Output the [x, y] coordinate of the center of the cell containing the given text.  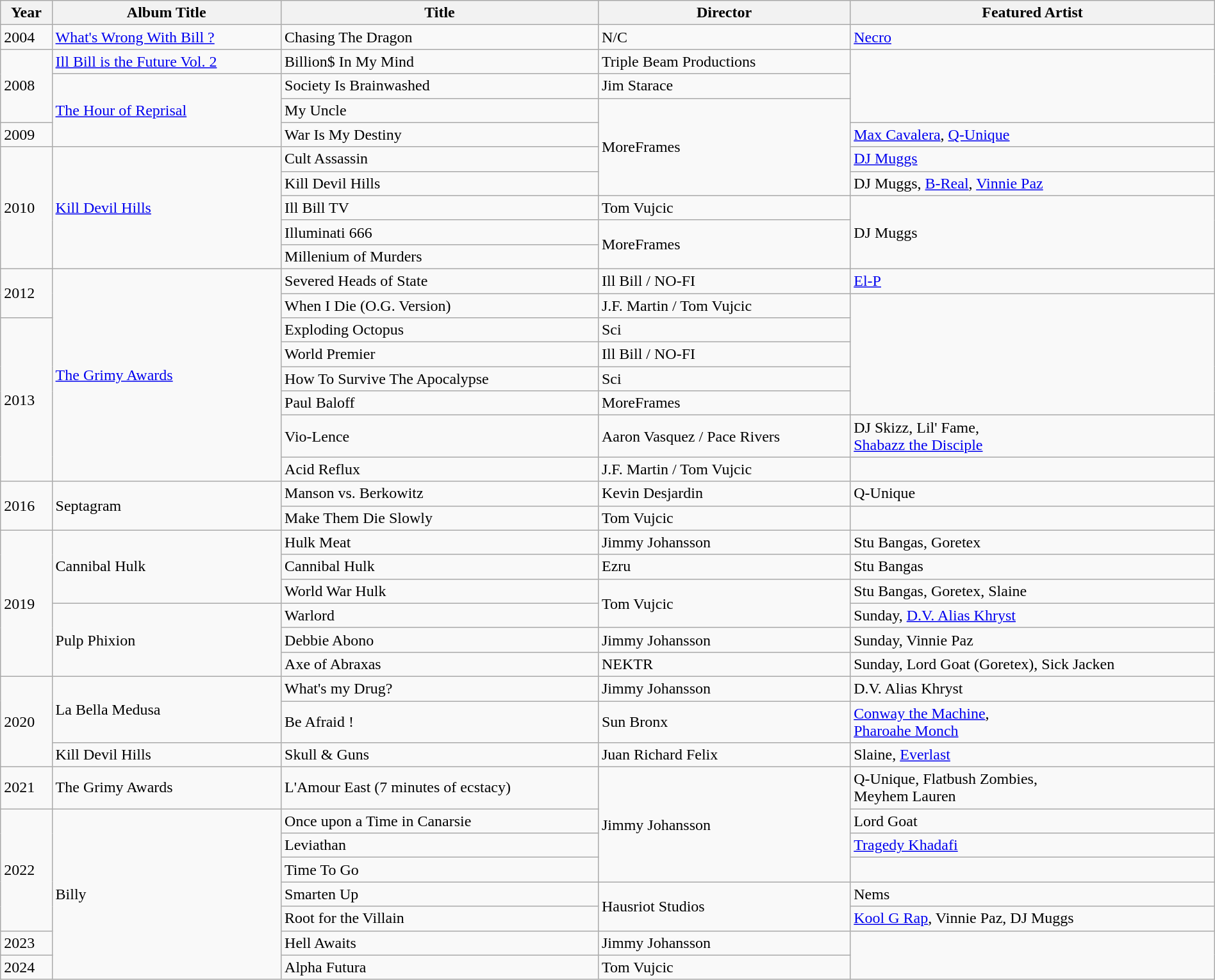
DJ Skizz, Lil' Fame,Shabazz the Disciple [1033, 436]
Pulp Phixion [167, 640]
2021 [26, 788]
Vio-Lence [440, 436]
Featured Artist [1033, 13]
Leviathan [440, 845]
Kool G Rap, Vinnie Paz, DJ Muggs [1033, 918]
Axe of Abraxas [440, 664]
Exploding Octopus [440, 330]
The Hour of Reprisal [167, 110]
Sunday, Lord Goat (Goretex), Sick Jacken [1033, 664]
Hulk Meat [440, 542]
Stu Bangas [1033, 567]
Society Is Brainwashed [440, 86]
Stu Bangas, Goretex [1033, 542]
El-P [1033, 281]
Septagram [167, 506]
Warlord [440, 615]
2013 [26, 400]
2009 [26, 135]
Millenium of Murders [440, 256]
2004 [26, 37]
Time To Go [440, 870]
Skull & Guns [440, 755]
Aaron Vasquez / Pace Rivers [724, 436]
What's Wrong With Bill ? [167, 37]
Triple Beam Productions [724, 62]
Ill Bill TV [440, 208]
Album Title [167, 13]
Alpha Futura [440, 967]
Billion$ In My Mind [440, 62]
Make Them Die Slowly [440, 518]
Conway the Machine,Pharoahe Monch [1033, 722]
Sun Bronx [724, 722]
Ill Bill is the Future Vol. 2 [167, 62]
Acid Reflux [440, 469]
2020 [26, 722]
Q-Unique, Flatbush Zombies,Meyhem Lauren [1033, 788]
Manson vs. Berkowitz [440, 494]
Sunday, Vinnie Paz [1033, 640]
Necro [1033, 37]
Lord Goat [1033, 821]
Max Cavalera, Q-Unique [1033, 135]
Tragedy Khadafi [1033, 845]
Year [26, 13]
How To Survive The Apocalypse [440, 379]
Severed Heads of State [440, 281]
Title [440, 13]
Root for the Villain [440, 918]
Slaine, Everlast [1033, 755]
D.V. Alias Khryst [1033, 688]
2019 [26, 603]
Director [724, 13]
My Uncle [440, 110]
Paul Baloff [440, 403]
Hausriot Studios [724, 906]
2024 [26, 967]
Once upon a Time in Canarsie [440, 821]
Juan Richard Felix [724, 755]
DJ Muggs, B-Real, Vinnie Paz [1033, 183]
World Premier [440, 354]
2010 [26, 208]
Cult Assassin [440, 159]
Smarten Up [440, 894]
Jim Starace [724, 86]
Stu Bangas, Goretex, Slaine [1033, 591]
Q-Unique [1033, 494]
What's my Drug? [440, 688]
Be Afraid ! [440, 722]
Sunday, D.V. Alias Khryst [1033, 615]
Chasing The Dragon [440, 37]
Kevin Desjardin [724, 494]
2016 [26, 506]
Ezru [724, 567]
Illuminati 666 [440, 232]
War Is My Destiny [440, 135]
Billy [167, 894]
N/C [724, 37]
Hell Awaits [440, 943]
2008 [26, 86]
Nems [1033, 894]
Debbie Abono [440, 640]
World War Hulk [440, 591]
When I Die (O.G. Version) [440, 306]
2022 [26, 870]
L'Amour East (7 minutes of ecstacy) [440, 788]
2023 [26, 943]
La Bella Medusa [167, 709]
2012 [26, 293]
NEKTR [724, 664]
